Find where the given text appears and provide that cell's center as [x, y] coordinate. 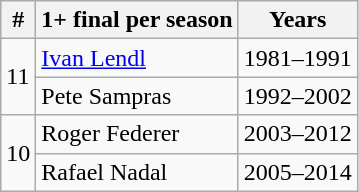
# [18, 20]
1992–2002 [298, 96]
11 [18, 77]
Ivan Lendl [137, 58]
1+ final per season [137, 20]
1981–1991 [298, 58]
2003–2012 [298, 134]
10 [18, 153]
Roger Federer [137, 134]
2005–2014 [298, 172]
Pete Sampras [137, 96]
Years [298, 20]
Rafael Nadal [137, 172]
